Output the (X, Y) coordinate of the center of the cell containing the given text.  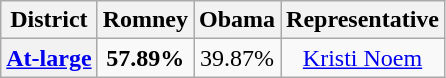
39.87% (238, 58)
District (49, 20)
Romney (145, 20)
At-large (49, 58)
57.89% (145, 58)
Obama (238, 20)
Kristi Noem (363, 58)
Representative (363, 20)
